Detect which cell encompasses the target text, then output its (x, y) center coordinate. 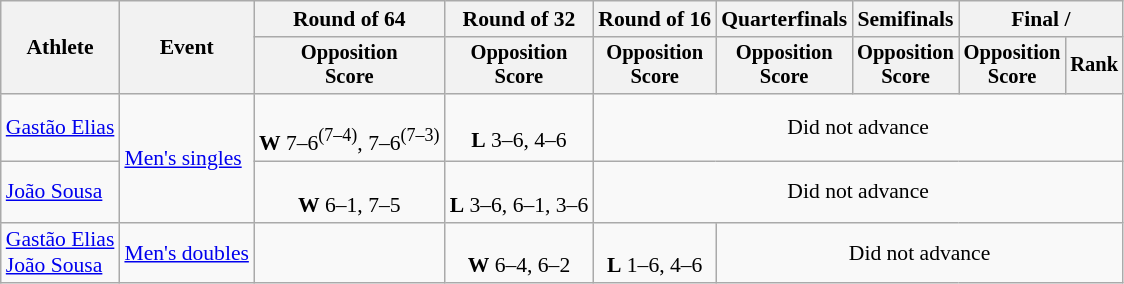
Rank (1094, 66)
Event (186, 48)
João Sousa (60, 192)
Quarterfinals (784, 19)
Round of 32 (520, 19)
L 3–6, 4–6 (520, 128)
W 6–4, 6–2 (520, 252)
Men's singles (186, 158)
L 1–6, 4–6 (654, 252)
Final / (1041, 19)
Round of 16 (654, 19)
Gastão EliasJoão Sousa (60, 252)
Men's doubles (186, 252)
W 7–6(7–4), 7–6(7–3) (350, 128)
W 6–1, 7–5 (350, 192)
Round of 64 (350, 19)
L 3–6, 6–1, 3–6 (520, 192)
Athlete (60, 48)
Semifinals (906, 19)
Gastão Elias (60, 128)
